Scan for the cell matching the given text and deliver its [x, y] coordinate at center. 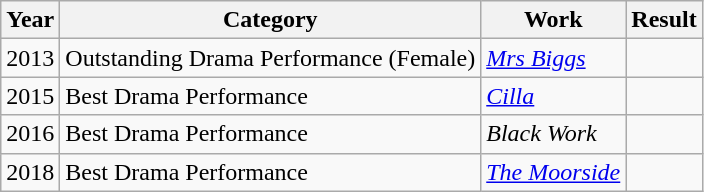
Black Work [554, 134]
Category [270, 20]
Work [554, 20]
Outstanding Drama Performance (Female) [270, 58]
Result [664, 20]
Mrs Biggs [554, 58]
Year [30, 20]
The Moorside [554, 172]
2013 [30, 58]
2018 [30, 172]
2016 [30, 134]
Cilla [554, 96]
2015 [30, 96]
